Provide the [x, y] coordinate of the cell's center where the given text is located.  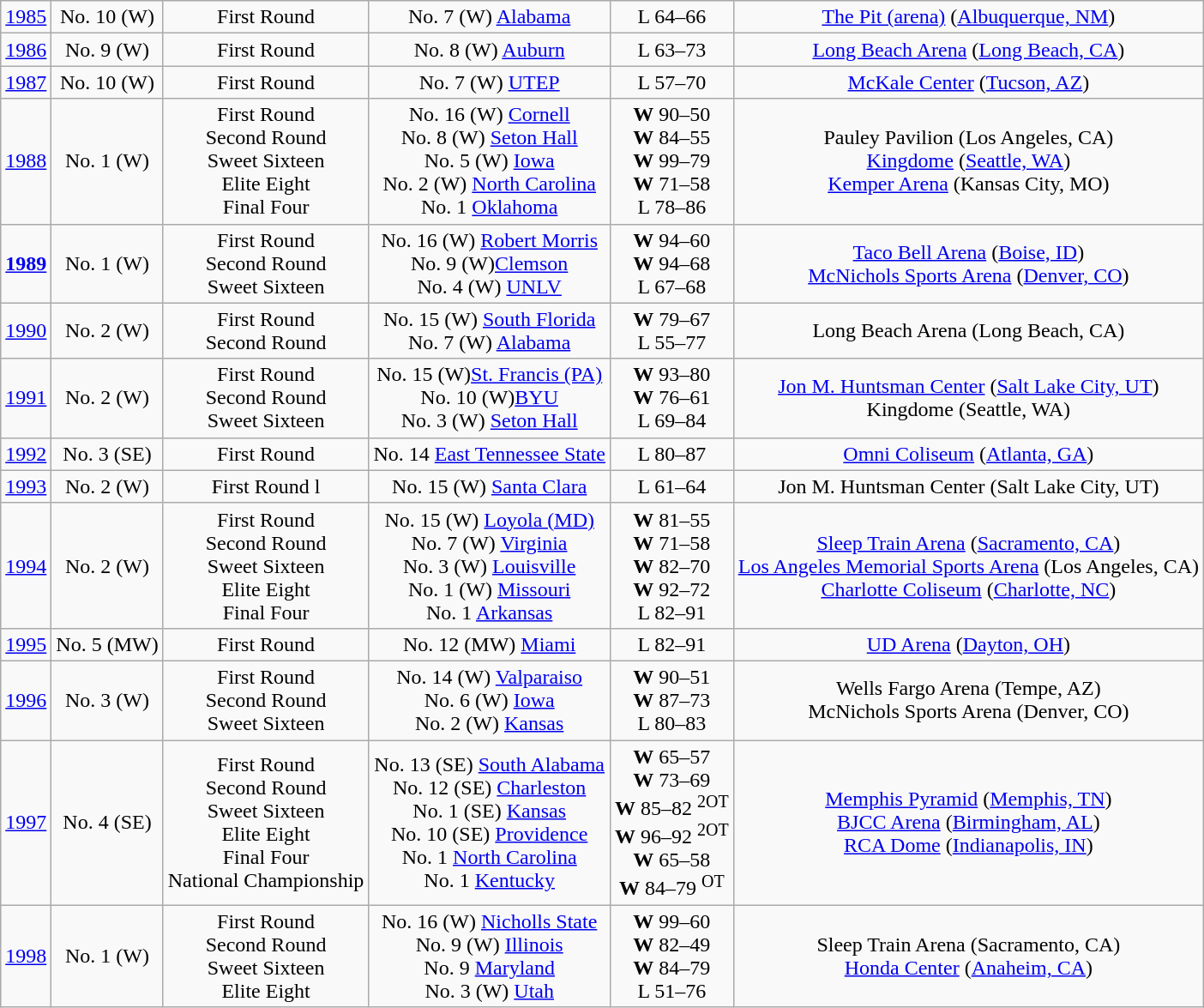
L 80–87 [671, 454]
L 64–66 [671, 17]
UD Arena (Dayton, OH) [968, 644]
No. 7 (W) UTEP [490, 82]
W 94–60 W 94–68 L 67–68 [671, 263]
1997 [26, 822]
No. 16 (W) Robert Morris No. 9 (W)Clemson No. 4 (W) UNLV [490, 263]
No. 8 (W) Auburn [490, 50]
First Round l [266, 486]
1987 [26, 82]
1995 [26, 644]
Pauley Pavilion (Los Angeles, CA) Kingdome (Seattle, WA) Kemper Arena (Kansas City, MO) [968, 161]
No. 13 (SE) South AlabamaNo. 12 (SE) CharlestonNo. 1 (SE) KansasNo. 10 (SE) ProvidenceNo. 1 North CarolinaNo. 1 Kentucky [490, 822]
1988 [26, 161]
First RoundSecond RoundSweet SixteenElite Eight [266, 956]
No. 3 (W) [107, 700]
Wells Fargo Arena (Tempe, AZ) McNichols Sports Arena (Denver, CO) [968, 700]
No. 16 (W) Nicholls State No. 9 (W) IllinoisNo. 9 MarylandNo. 3 (W) Utah [490, 956]
1990 [26, 331]
Memphis Pyramid (Memphis, TN) BJCC Arena (Birmingham, AL) RCA Dome (Indianapolis, IN) [968, 822]
W 90–51W 87–73L 80–83 [671, 700]
1993 [26, 486]
L 63–73 [671, 50]
No. 14 East Tennessee State [490, 454]
No. 12 (MW) Miami [490, 644]
No. 5 (MW) [107, 644]
No. 9 (W) [107, 50]
1998 [26, 956]
W 90–50W 84–55W 99–79W 71–58L 78–86 [671, 161]
The Pit (arena) (Albuquerque, NM) [968, 17]
No. 7 (W) Alabama [490, 17]
1996 [26, 700]
Sleep Train Arena (Sacramento, CA) Los Angeles Memorial Sports Arena (Los Angeles, CA) Charlotte Coliseum (Charlotte, NC) [968, 565]
1991 [26, 398]
No. 15 (W)St. Francis (PA)No. 10 (W)BYUNo. 3 (W) Seton Hall [490, 398]
W 93–80 W 76–61L 69–84 [671, 398]
Jon M. Huntsman Center (Salt Lake City, UT) [968, 486]
Taco Bell Arena (Boise, ID) McNichols Sports Arena (Denver, CO) [968, 263]
L 61–64 [671, 486]
1989 [26, 263]
First RoundSecond Round [266, 331]
No. 14 (W) ValparaisoNo. 6 (W) IowaNo. 2 (W) Kansas [490, 700]
No. 15 (W) Loyola (MD)No. 7 (W) VirginiaNo. 3 (W) LouisvilleNo. 1 (W) Missouri No. 1 Arkansas [490, 565]
1994 [26, 565]
First RoundSecond RoundSweet SixteenElite EightFinal FourNational Championship [266, 822]
No. 16 (W) CornellNo. 8 (W) Seton HallNo. 5 (W) IowaNo. 2 (W) North CarolinaNo. 1 Oklahoma [490, 161]
1992 [26, 454]
L 82–91 [671, 644]
McKale Center (Tucson, AZ) [968, 82]
No. 4 (SE) [107, 822]
W 65–57W 73–69W 85–82 2OT W 96–92 2OT W 65–58W 84–79 OT [671, 822]
L 57–70 [671, 82]
No. 15 (W) Santa Clara [490, 486]
W 79–67L 55–77 [671, 331]
Jon M. Huntsman Center (Salt Lake City, UT) Kingdome (Seattle, WA) [968, 398]
W 99–60W 82–49W 84–79L 51–76 [671, 956]
No. 15 (W) South FloridaNo. 7 (W) Alabama [490, 331]
Omni Coliseum (Atlanta, GA) [968, 454]
W 81–55W 71–58 W 82–70 W 92–72 L 82–91 [671, 565]
Sleep Train Arena (Sacramento, CA) Honda Center (Anaheim, CA) [968, 956]
1986 [26, 50]
1985 [26, 17]
No. 3 (SE) [107, 454]
